Find where the given text appears and provide that cell's center as [x, y] coordinate. 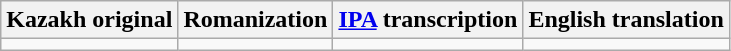
IPA transcription [428, 20]
Romanization [256, 20]
Kazakh original [90, 20]
English translation [626, 20]
